Provide the (X, Y) coordinate of the cell's center where the given text is located.  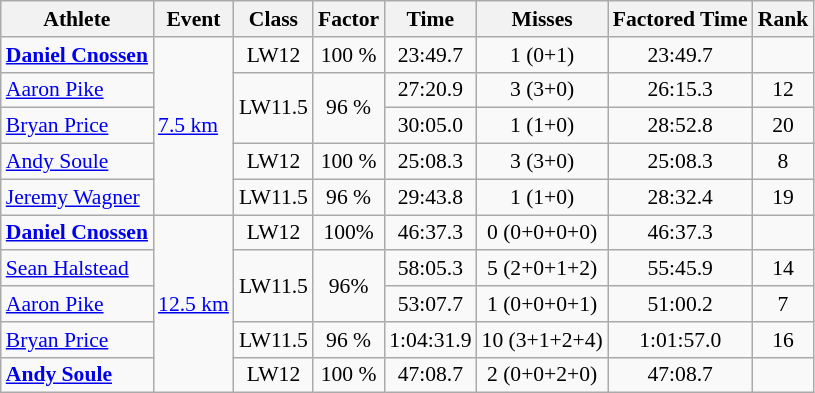
51:00.2 (680, 304)
1:04:31.9 (430, 340)
7.5 km (194, 126)
1:01:57.0 (680, 340)
100% (348, 233)
96% (348, 286)
0 (0+0+0+0) (542, 233)
Time (430, 19)
30:05.0 (430, 126)
1 (0+0+0+1) (542, 304)
Jeremy Wagner (77, 197)
28:32.4 (680, 197)
Athlete (77, 19)
Factored Time (680, 19)
14 (784, 269)
26:15.3 (680, 90)
55:45.9 (680, 269)
1 (0+1) (542, 55)
Class (274, 19)
2 (0+0+2+0) (542, 375)
16 (784, 340)
8 (784, 162)
19 (784, 197)
Event (194, 19)
20 (784, 126)
10 (3+1+2+4) (542, 340)
29:43.8 (430, 197)
Misses (542, 19)
27:20.9 (430, 90)
7 (784, 304)
53:07.7 (430, 304)
28:52.8 (680, 126)
Factor (348, 19)
5 (2+0+1+2) (542, 269)
Rank (784, 19)
Sean Halstead (77, 269)
12 (784, 90)
12.5 km (194, 304)
58:05.3 (430, 269)
